Provide the [x, y] coordinate of the cell's center where the given text is located.  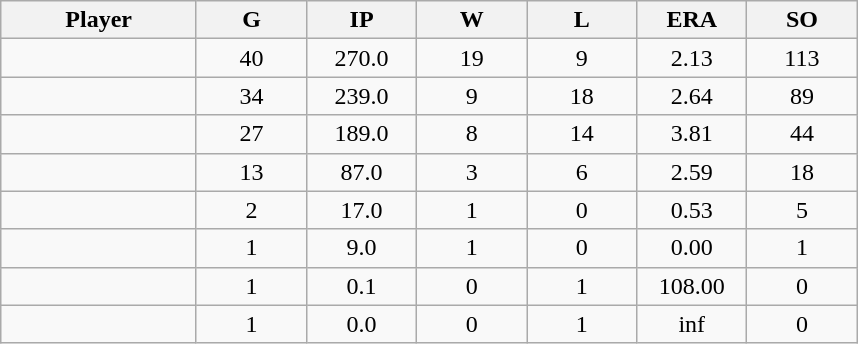
270.0 [362, 58]
113 [802, 58]
3.81 [692, 134]
2.13 [692, 58]
6 [582, 172]
189.0 [362, 134]
89 [802, 96]
Player [99, 20]
239.0 [362, 96]
G [251, 20]
IP [362, 20]
2.59 [692, 172]
27 [251, 134]
5 [802, 210]
W [472, 20]
108.00 [692, 286]
0.53 [692, 210]
19 [472, 58]
14 [582, 134]
ERA [692, 20]
40 [251, 58]
34 [251, 96]
0.0 [362, 324]
44 [802, 134]
17.0 [362, 210]
87.0 [362, 172]
2.64 [692, 96]
0.1 [362, 286]
9.0 [362, 248]
13 [251, 172]
2 [251, 210]
SO [802, 20]
inf [692, 324]
8 [472, 134]
L [582, 20]
0.00 [692, 248]
3 [472, 172]
